Locate the cell with the specified text and output its [x, y] center coordinate. 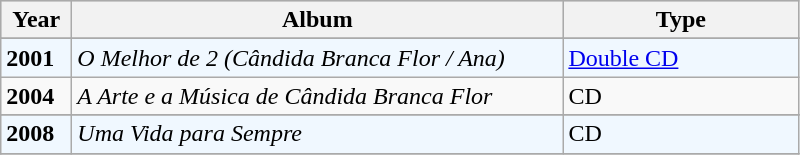
Uma Vida para Sempre [318, 134]
2001 [36, 58]
A Arte e a Música de Cândida Branca Flor [318, 96]
2008 [36, 134]
O Melhor de 2 (Cândida Branca Flor / Ana) [318, 58]
Album [318, 20]
Type [681, 20]
Double CD [681, 58]
2004 [36, 96]
Year [36, 20]
